Provide the [X, Y] coordinate of the cell's center where the given text is located.  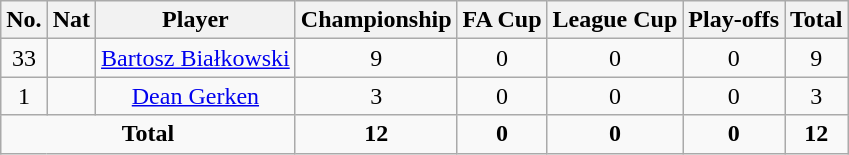
Dean Gerken [196, 96]
Bartosz Białkowski [196, 58]
No. [24, 20]
1 [24, 96]
FA Cup [502, 20]
33 [24, 58]
Championship [376, 20]
Play-offs [734, 20]
League Cup [615, 20]
Nat [71, 20]
Player [196, 20]
